For the text-containing cell, return its midpoint in (X, Y) coordinate format. 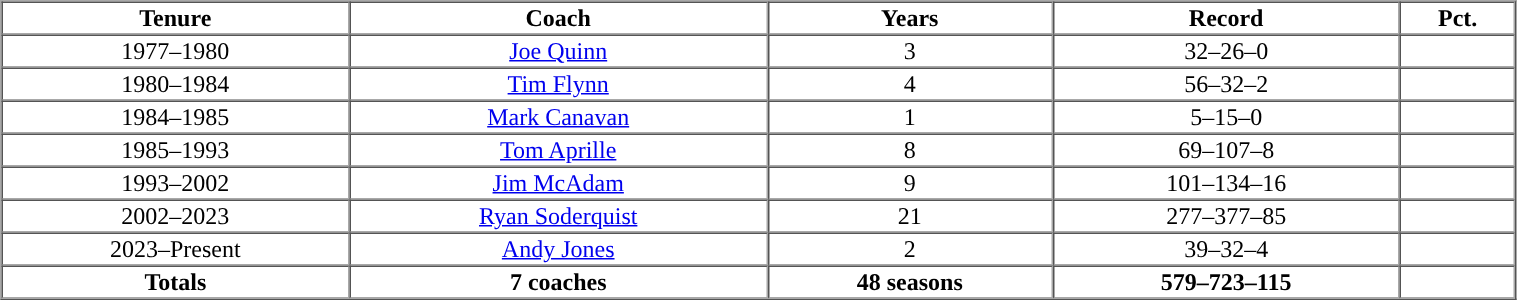
Tim Flynn (558, 84)
Pct. (1458, 18)
1993–2002 (176, 182)
39–32–4 (1226, 248)
Mark Canavan (558, 116)
56–32–2 (1226, 84)
1984–1985 (176, 116)
2 (910, 248)
7 coaches (558, 282)
4 (910, 84)
Record (1226, 18)
69–107–8 (1226, 150)
1985–1993 (176, 150)
2023–Present (176, 248)
Totals (176, 282)
2002–2023 (176, 216)
Andy Jones (558, 248)
1 (910, 116)
1980–1984 (176, 84)
579–723–115 (1226, 282)
Jim McAdam (558, 182)
3 (910, 50)
9 (910, 182)
277–377–85 (1226, 216)
101–134–16 (1226, 182)
Joe Quinn (558, 50)
32–26–0 (1226, 50)
Years (910, 18)
21 (910, 216)
Tom Aprille (558, 150)
5–15–0 (1226, 116)
48 seasons (910, 282)
Tenure (176, 18)
8 (910, 150)
Ryan Soderquist (558, 216)
1977–1980 (176, 50)
Coach (558, 18)
